Locate the cell with the specified text and output its (x, y) center coordinate. 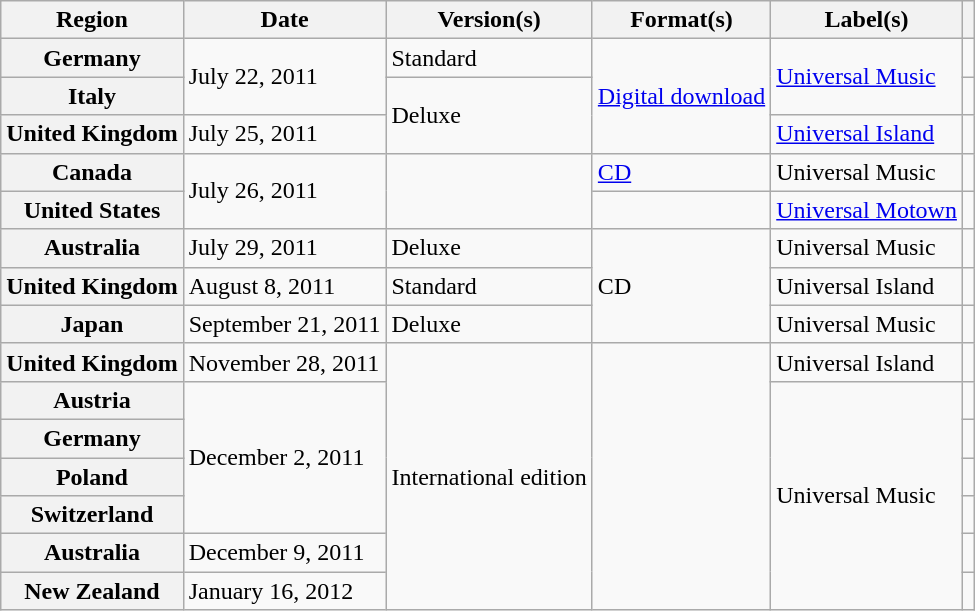
Date (284, 20)
July 22, 2011 (284, 77)
Universal Motown (867, 210)
United States (92, 210)
New Zealand (92, 591)
International edition (489, 476)
Poland (92, 477)
Format(s) (681, 20)
December 2, 2011 (284, 457)
Region (92, 20)
July 26, 2011 (284, 191)
Version(s) (489, 20)
Italy (92, 96)
July 25, 2011 (284, 134)
Label(s) (867, 20)
September 21, 2011 (284, 324)
Switzerland (92, 515)
January 16, 2012 (284, 591)
Digital download (681, 96)
December 9, 2011 (284, 553)
Canada (92, 172)
July 29, 2011 (284, 248)
Japan (92, 324)
August 8, 2011 (284, 286)
November 28, 2011 (284, 362)
Austria (92, 400)
